From the cell containing the given text, extract its center point as (x, y) coordinate. 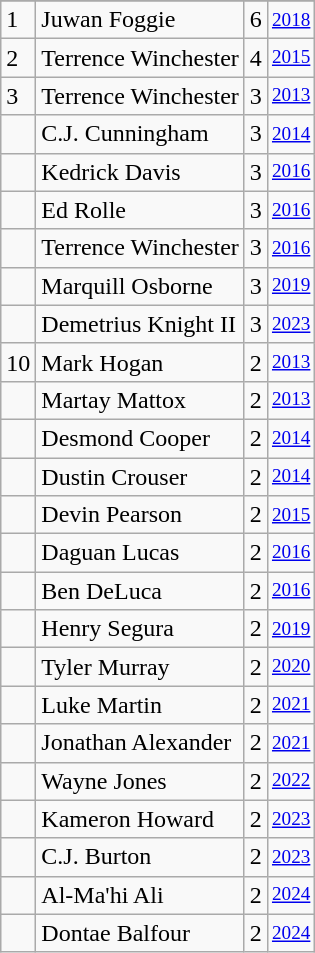
Wayne Jones (140, 781)
Devin Pearson (140, 515)
Mark Hogan (140, 362)
10 (18, 362)
C.J. Burton (140, 857)
4 (256, 58)
Dontae Balfour (140, 933)
Henry Segura (140, 629)
Ed Rolle (140, 210)
Ben DeLuca (140, 591)
2020 (291, 667)
Al-Ma'hi Ali (140, 895)
Jonathan Alexander (140, 743)
6 (256, 20)
1 (18, 20)
2018 (291, 20)
2022 (291, 781)
Tyler Murray (140, 667)
C.J. Cunningham (140, 134)
Martay Mattox (140, 400)
Demetrius Knight II (140, 324)
Marquill Osborne (140, 286)
Desmond Cooper (140, 438)
Kedrick Davis (140, 172)
Luke Martin (140, 705)
Dustin Crouser (140, 477)
Kameron Howard (140, 819)
Juwan Foggie (140, 20)
Daguan Lucas (140, 553)
